For the text-containing cell, return its midpoint in [x, y] coordinate format. 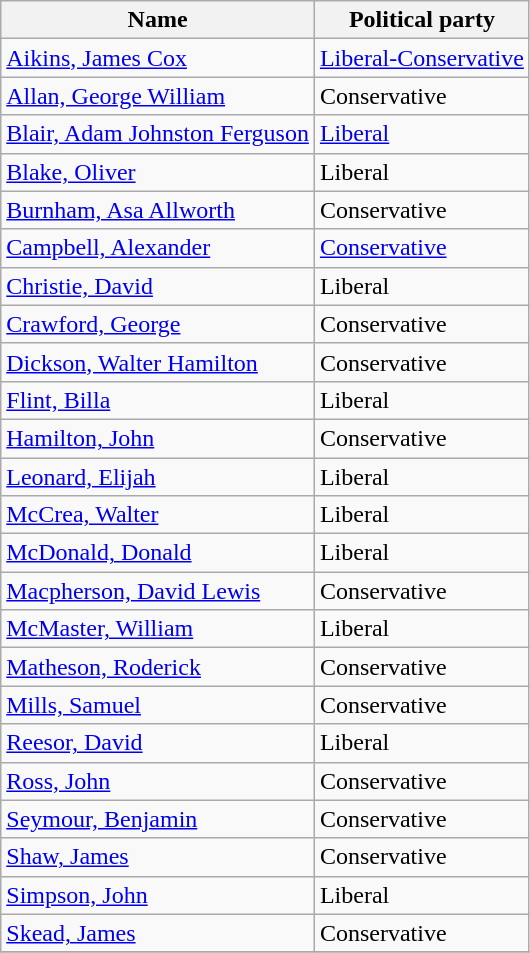
Aikins, James Cox [158, 58]
Skead, James [158, 933]
Burnham, Asa Allworth [158, 210]
Macpherson, David Lewis [158, 591]
Ross, John [158, 781]
Mills, Samuel [158, 705]
Christie, David [158, 286]
Name [158, 20]
Dickson, Walter Hamilton [158, 362]
Seymour, Benjamin [158, 819]
Shaw, James [158, 857]
Simpson, John [158, 895]
Political party [422, 20]
Blake, Oliver [158, 172]
Campbell, Alexander [158, 248]
Reesor, David [158, 743]
Blair, Adam Johnston Ferguson [158, 134]
McCrea, Walter [158, 515]
McMaster, William [158, 629]
McDonald, Donald [158, 553]
Leonard, Elijah [158, 477]
Hamilton, John [158, 438]
Allan, George William [158, 96]
Matheson, Roderick [158, 667]
Flint, Billa [158, 400]
Liberal-Conservative [422, 58]
Crawford, George [158, 324]
